Return the [x, y] coordinate for the center point of the cell that contains the specified text.  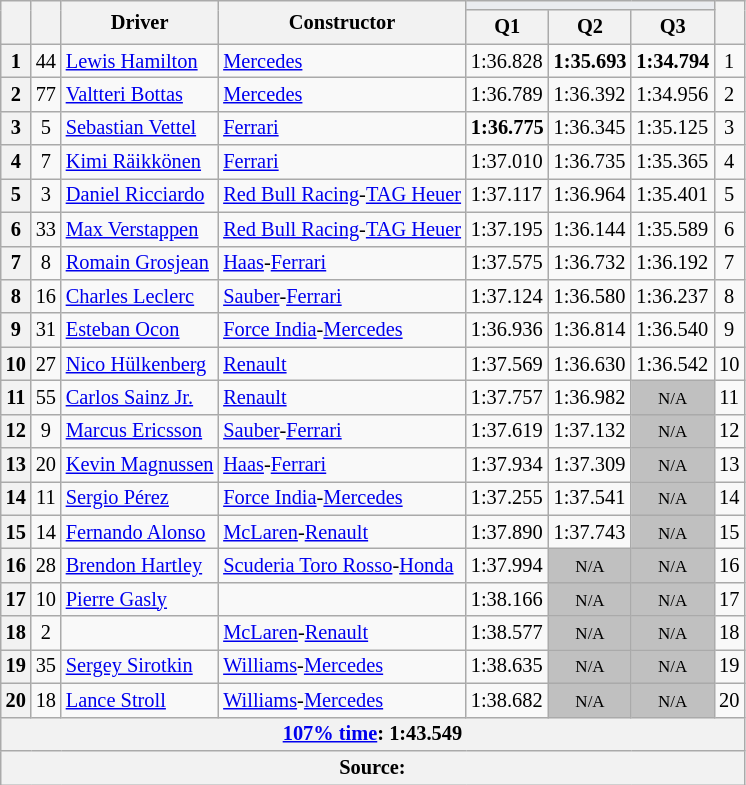
1:37.994 [508, 565]
1:37.569 [508, 364]
Q2 [590, 27]
Valtteri Bottas [140, 94]
Q3 [672, 27]
107% time: 1:43.549 [372, 734]
1:36.392 [590, 94]
Driver [140, 22]
1:35.365 [672, 162]
Charles Leclerc [140, 296]
Sergio Pérez [140, 498]
1:37.124 [508, 296]
1:37.757 [508, 397]
1:36.828 [508, 61]
1:36.144 [590, 229]
1:36.580 [590, 296]
Fernando Alonso [140, 532]
1:36.542 [672, 364]
Carlos Sainz Jr. [140, 397]
1:37.619 [508, 431]
55 [46, 397]
Max Verstappen [140, 229]
1:35.401 [672, 195]
35 [46, 666]
1:36.982 [590, 397]
Daniel Ricciardo [140, 195]
1:37.541 [590, 498]
Sebastian Vettel [140, 128]
Q1 [508, 27]
1:38.577 [508, 633]
Sergey Sirotkin [140, 666]
1:34.956 [672, 94]
1:37.890 [508, 532]
Esteban Ocon [140, 330]
1:38.682 [508, 700]
1:37.010 [508, 162]
28 [46, 565]
77 [46, 94]
1:35.693 [590, 61]
33 [46, 229]
1:36.964 [590, 195]
27 [46, 364]
Constructor [342, 22]
Kimi Räikkönen [140, 162]
1:37.255 [508, 498]
Brendon Hartley [140, 565]
1:36.540 [672, 330]
1:37.309 [590, 465]
Marcus Ericsson [140, 431]
1:35.589 [672, 229]
1:37.132 [590, 431]
1:37.575 [508, 263]
1:36.814 [590, 330]
Pierre Gasly [140, 599]
Lewis Hamilton [140, 61]
44 [46, 61]
1:36.237 [672, 296]
Romain Grosjean [140, 263]
Lance Stroll [140, 700]
1:38.166 [508, 599]
1:36.192 [672, 263]
31 [46, 330]
1:36.789 [508, 94]
Nico Hülkenberg [140, 364]
1:36.345 [590, 128]
Scuderia Toro Rosso-Honda [342, 565]
1:36.775 [508, 128]
1:36.735 [590, 162]
Source: [372, 767]
1:35.125 [672, 128]
1:36.936 [508, 330]
1:37.743 [590, 532]
1:37.117 [508, 195]
1:37.934 [508, 465]
1:36.630 [590, 364]
1:38.635 [508, 666]
1:37.195 [508, 229]
Kevin Magnussen [140, 465]
1:34.794 [672, 61]
1:36.732 [590, 263]
